Locate the cell with the specified text and output its (x, y) center coordinate. 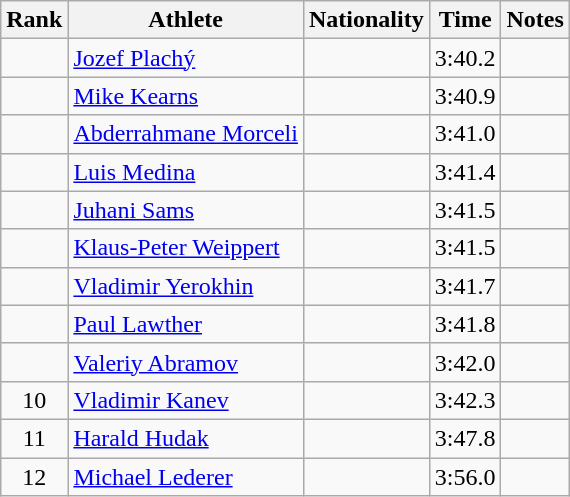
Time (465, 20)
12 (34, 477)
3:40.2 (465, 58)
Klaus-Peter Weippert (186, 248)
3:41.8 (465, 324)
Juhani Sams (186, 210)
Valeriy Abramov (186, 362)
Athlete (186, 20)
3:41.4 (465, 172)
Paul Lawther (186, 324)
3:47.8 (465, 438)
Abderrahmane Morceli (186, 134)
3:42.3 (465, 400)
3:42.0 (465, 362)
Vladimir Kanev (186, 400)
Michael Lederer (186, 477)
Luis Medina (186, 172)
11 (34, 438)
3:41.7 (465, 286)
Jozef Plachý (186, 58)
10 (34, 400)
Mike Kearns (186, 96)
3:41.0 (465, 134)
Notes (535, 20)
Harald Hudak (186, 438)
Rank (34, 20)
3:40.9 (465, 96)
Nationality (366, 20)
Vladimir Yerokhin (186, 286)
3:56.0 (465, 477)
